Identify which cell holds the provided text, then report its (X, Y) central coordinate. 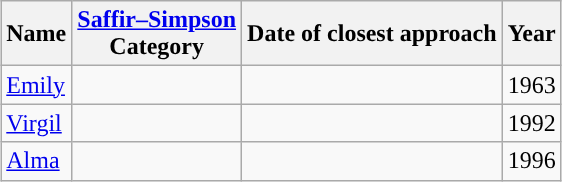
1963 (532, 85)
Year (532, 34)
Name (36, 34)
Alma (36, 161)
1992 (532, 123)
Virgil (36, 123)
1996 (532, 161)
Saffir–SimpsonCategory (157, 34)
Emily (36, 85)
Date of closest approach (372, 34)
